Search for the cell housing the specified text and yield its (x, y) center coordinate. 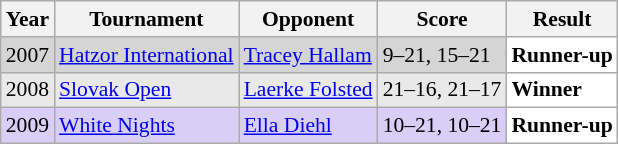
9–21, 15–21 (442, 55)
2007 (28, 55)
Slovak Open (146, 90)
Tournament (146, 19)
Ella Diehl (308, 126)
Opponent (308, 19)
2008 (28, 90)
Winner (562, 90)
Laerke Folsted (308, 90)
Tracey Hallam (308, 55)
White Nights (146, 126)
Year (28, 19)
Result (562, 19)
Hatzor International (146, 55)
21–16, 21–17 (442, 90)
Score (442, 19)
2009 (28, 126)
10–21, 10–21 (442, 126)
